Return [X, Y] of the center of cell containing provided text 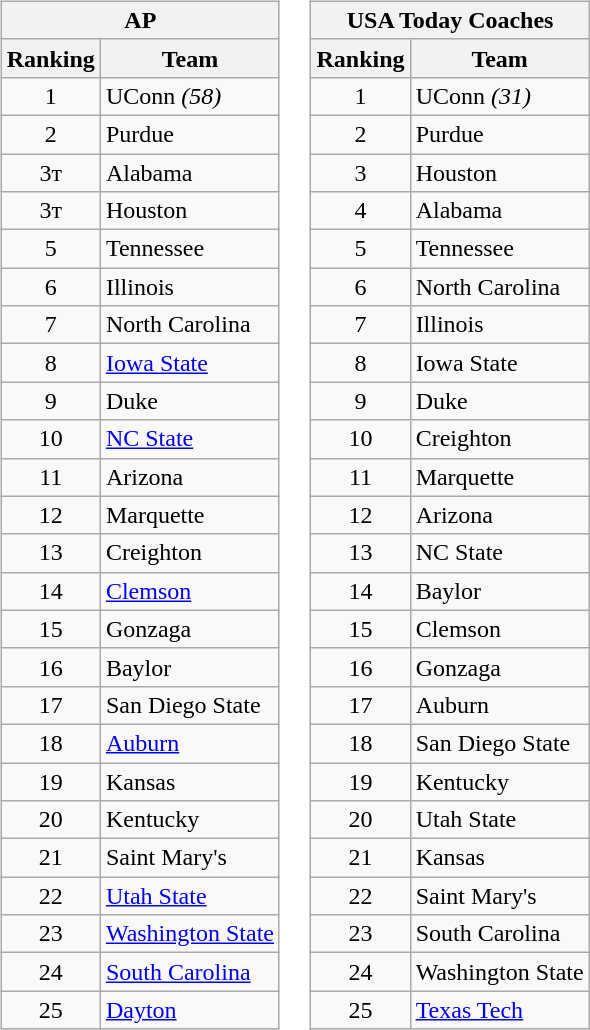
4 [360, 211]
AP [140, 20]
3 [360, 173]
UConn (31) [500, 96]
UConn (58) [190, 96]
USA Today Coaches [450, 20]
Texas Tech [500, 1010]
Dayton [190, 1010]
